Provide the (X, Y) coordinate of the cell's center where the given text is located.  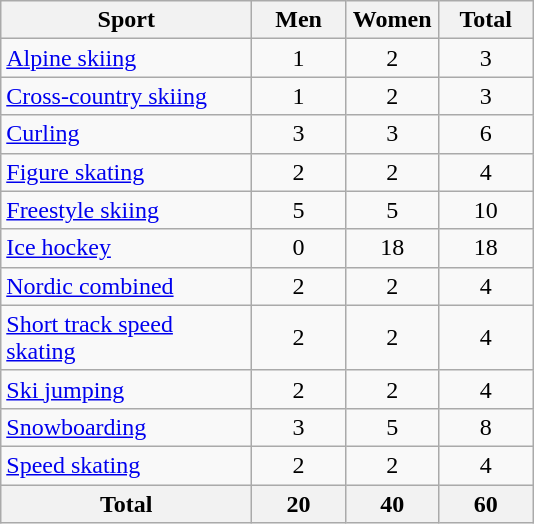
20 (299, 503)
Nordic combined (126, 286)
Speed skating (126, 465)
Figure skating (126, 172)
Cross-country skiing (126, 96)
Ice hockey (126, 248)
8 (486, 427)
Women (392, 20)
40 (392, 503)
Short track speed skating (126, 338)
Curling (126, 134)
60 (486, 503)
Men (299, 20)
10 (486, 210)
6 (486, 134)
Snowboarding (126, 427)
Alpine skiing (126, 58)
Ski jumping (126, 389)
0 (299, 248)
Sport (126, 20)
Freestyle skiing (126, 210)
